Locate the cell with the specified text and output its [X, Y] center coordinate. 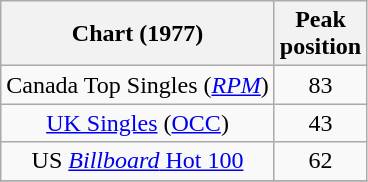
UK Singles (OCC) [138, 123]
US Billboard Hot 100 [138, 161]
Peakposition [320, 34]
83 [320, 85]
Chart (1977) [138, 34]
43 [320, 123]
Canada Top Singles (RPM) [138, 85]
62 [320, 161]
